Capture the cell that displays the provided text and extract its [x, y] central coordinate. 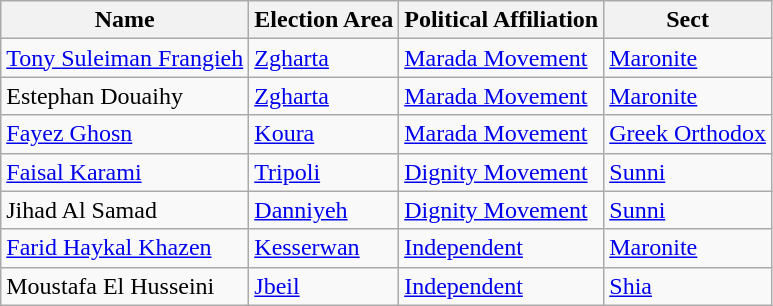
Danniyeh [324, 210]
Tripoli [324, 172]
Jihad Al Samad [125, 210]
Farid Haykal Khazen [125, 248]
Koura [324, 134]
Estephan Douaihy [125, 96]
Shia [688, 286]
Name [125, 20]
Faisal Karami [125, 172]
Political Affiliation [502, 20]
Kesserwan [324, 248]
Election Area [324, 20]
Greek Orthodox [688, 134]
Jbeil [324, 286]
Sect [688, 20]
Tony Suleiman Frangieh [125, 58]
Fayez Ghosn [125, 134]
Moustafa El Husseini [125, 286]
